Search for the cell housing the specified text and yield its (x, y) center coordinate. 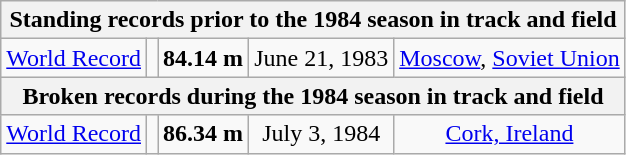
Standing records prior to the 1984 season in track and field (313, 20)
84.14 m (204, 58)
June 21, 1983 (322, 58)
Cork, Ireland (510, 134)
Moscow, Soviet Union (510, 58)
86.34 m (204, 134)
July 3, 1984 (322, 134)
Broken records during the 1984 season in track and field (313, 96)
